Extract the [X, Y] coordinate from the center of the cell holding the provided text.  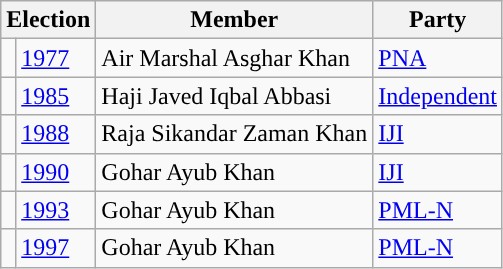
Air Marshal Asghar Khan [234, 58]
1990 [56, 172]
1985 [56, 96]
1997 [56, 248]
1988 [56, 134]
Independent [438, 96]
1977 [56, 58]
Party [438, 20]
Member [234, 20]
Election [48, 20]
PNA [438, 58]
Raja Sikandar Zaman Khan [234, 134]
Haji Javed Iqbal Abbasi [234, 96]
1993 [56, 210]
